Provide the (x, y) coordinate of the cell's center where the given text is located.  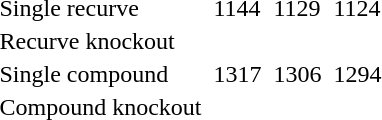
1317 (238, 74)
1306 (298, 74)
